Output the (X, Y) coordinate of the center of the cell containing the given text.  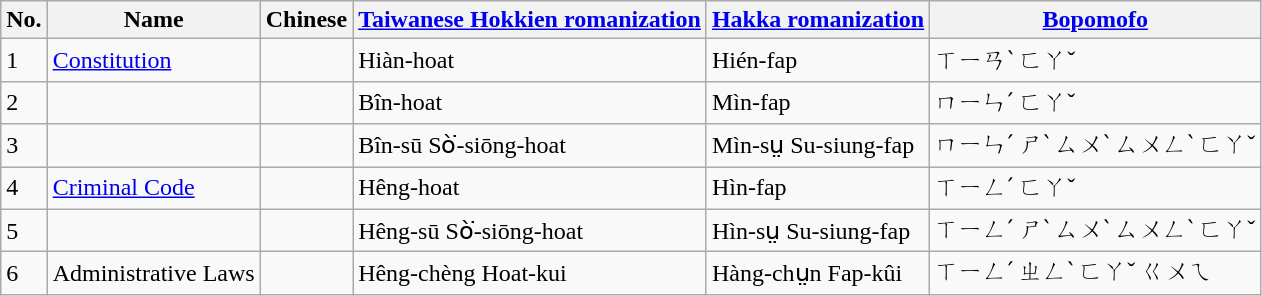
Chinese (306, 20)
Bîn-sū Sò͘-siōng-hoat (530, 146)
ㄇㄧㄣˊ ㄕˋ ㄙㄨˋ ㄙㄨㄥˋ ㄈㄚˇ (1096, 146)
No. (24, 20)
Name (154, 20)
Hiàn-hoat (530, 60)
3 (24, 146)
Criminal Code (154, 188)
1 (24, 60)
Hêng-sū Sò͘-siōng-hoat (530, 230)
Hìn-sṳ Su-siung-fap (818, 230)
Hàng-chṳn Fap-kûi (818, 274)
Mìn-fap (818, 102)
ㄒㄧㄥˊ ㄕˋ ㄙㄨˋ ㄙㄨㄥˋ ㄈㄚˇ (1096, 230)
ㄒㄧㄥˊ ㄓㄥˋ ㄈㄚˇ ㄍㄨㄟ (1096, 274)
Hêng-hoat (530, 188)
Bîn-hoat (530, 102)
ㄒㄧㄢˋ ㄈㄚˇ (1096, 60)
Hién-fap (818, 60)
Hakka romanization (818, 20)
6 (24, 274)
Taiwanese Hokkien romanization (530, 20)
ㄇㄧㄣˊ ㄈㄚˇ (1096, 102)
4 (24, 188)
2 (24, 102)
Administrative Laws (154, 274)
Mìn-sṳ Su-siung-fap (818, 146)
5 (24, 230)
Hêng-chèng Hoat-kui (530, 274)
Bopomofo (1096, 20)
Hìn-fap (818, 188)
Constitution (154, 60)
ㄒㄧㄥˊ ㄈㄚˇ (1096, 188)
